From the cell containing the given text, extract its center point as (X, Y) coordinate. 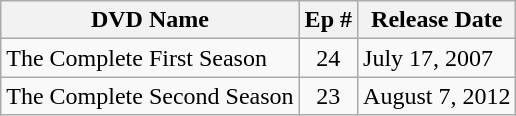
Release Date (437, 20)
The Complete First Season (150, 58)
August 7, 2012 (437, 96)
24 (328, 58)
DVD Name (150, 20)
23 (328, 96)
Ep # (328, 20)
The Complete Second Season (150, 96)
July 17, 2007 (437, 58)
